Find where the given text appears and provide that cell's center as [X, Y] coordinate. 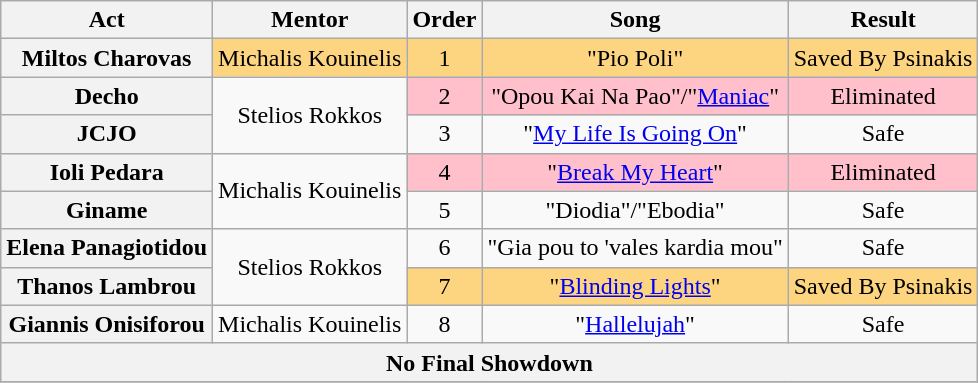
Miltos Charovas [107, 58]
Order [444, 20]
Song [635, 20]
Decho [107, 96]
JCJO [107, 134]
Giannis Onisiforou [107, 324]
Giname [107, 210]
8 [444, 324]
7 [444, 286]
3 [444, 134]
4 [444, 172]
"Pio Poli" [635, 58]
"Hallelujah" [635, 324]
No Final Showdown [490, 362]
"Gia pou to 'vales kardia mou" [635, 248]
2 [444, 96]
"Blinding Lights" [635, 286]
"Diodia"/"Ebodia" [635, 210]
5 [444, 210]
1 [444, 58]
Elena Panagiotidou [107, 248]
Act [107, 20]
Result [883, 20]
Thanos Lambrou [107, 286]
"Opou Kai Na Pao"/"Maniac" [635, 96]
"Break My Heart" [635, 172]
6 [444, 248]
Mentor [310, 20]
Ioli Pedara [107, 172]
"My Life Is Going On" [635, 134]
